From the cell containing the given text, extract its center point as (X, Y) coordinate. 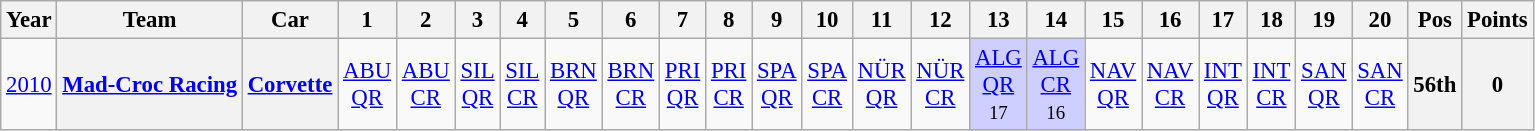
0 (1498, 85)
INTQR (1224, 85)
6 (630, 20)
16 (1170, 20)
SPACR (827, 85)
Mad-Croc Racing (150, 85)
13 (998, 20)
Pos (1435, 20)
1 (368, 20)
PRIQR (683, 85)
Team (150, 20)
10 (827, 20)
SANCR (1380, 85)
11 (882, 20)
8 (729, 20)
NAVCR (1170, 85)
BRNCR (630, 85)
NÜRCR (940, 85)
4 (522, 20)
Corvette (290, 85)
BRNQR (574, 85)
ALGCR16 (1056, 85)
9 (777, 20)
56th (1435, 85)
SILCR (522, 85)
7 (683, 20)
20 (1380, 20)
NAVQR (1112, 85)
5 (574, 20)
19 (1324, 20)
SPAQR (777, 85)
2 (426, 20)
Car (290, 20)
3 (478, 20)
NÜRQR (882, 85)
ABUCR (426, 85)
14 (1056, 20)
2010 (29, 85)
SILQR (478, 85)
ABUQR (368, 85)
17 (1224, 20)
INTCR (1272, 85)
Points (1498, 20)
18 (1272, 20)
SANQR (1324, 85)
Year (29, 20)
12 (940, 20)
PRICR (729, 85)
15 (1112, 20)
ALGQR17 (998, 85)
